Return the (X, Y) coordinate for the center point of the cell that contains the specified text.  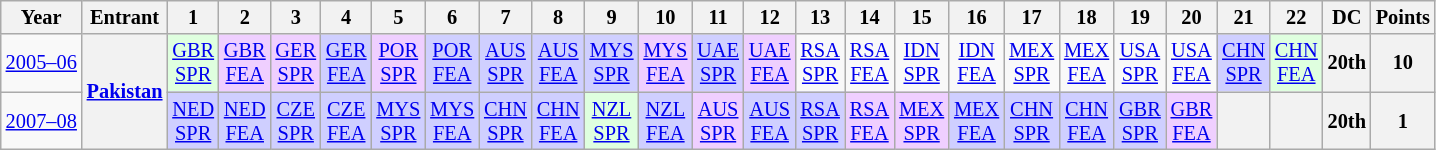
NEDFEA (245, 121)
CZESPR (296, 121)
UAESPR (718, 63)
15 (922, 17)
18 (1086, 17)
16 (976, 17)
17 (1032, 17)
NEDSPR (193, 121)
2005–06 (42, 63)
Year (42, 17)
2 (245, 17)
Pakistan (125, 92)
USASPR (1140, 63)
11 (718, 17)
Points (1403, 17)
22 (1296, 17)
Entrant (125, 17)
12 (770, 17)
20 (1192, 17)
GERSPR (296, 63)
7 (506, 17)
USAFEA (1192, 63)
21 (1244, 17)
6 (452, 17)
UAEFEA (770, 63)
NZLFEA (665, 121)
9 (612, 17)
GERFEA (346, 63)
IDNFEA (976, 63)
NZLSPR (612, 121)
CZEFEA (346, 121)
5 (398, 17)
19 (1140, 17)
14 (870, 17)
PORSPR (398, 63)
8 (558, 17)
4 (346, 17)
DC (1347, 17)
13 (820, 17)
2007–08 (42, 121)
PORFEA (452, 63)
3 (296, 17)
IDNSPR (922, 63)
